Extract the (X, Y) coordinate from the center of the cell holding the provided text.  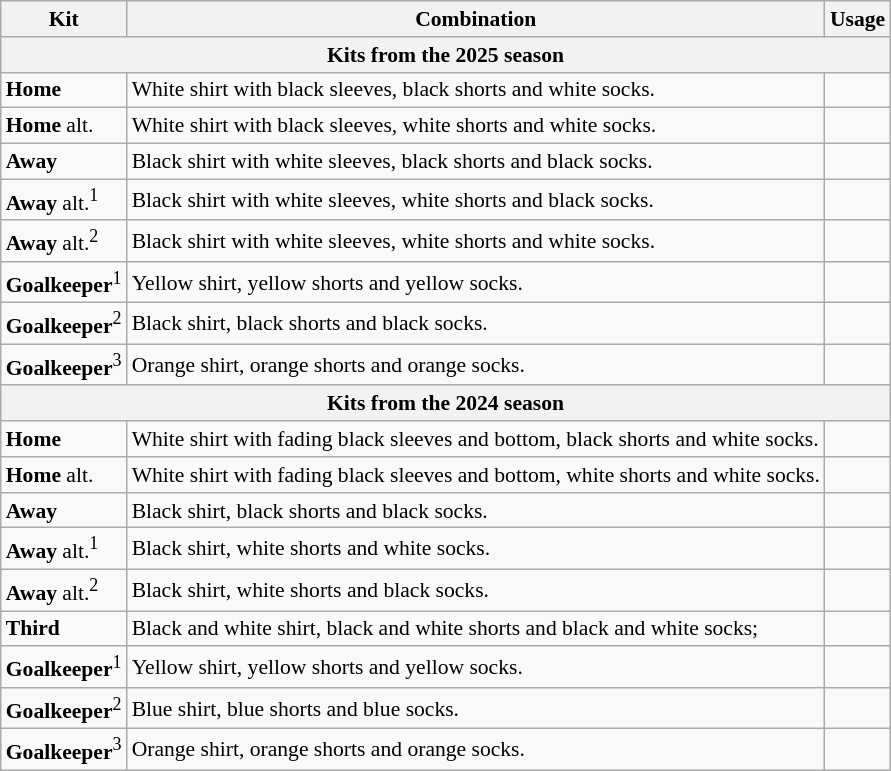
Black and white shirt, black and white shorts and black and white socks; (476, 629)
Black shirt with white sleeves, black shorts and black socks. (476, 162)
Kits from the 2025 season (446, 55)
White shirt with black sleeves, black shorts and white socks. (476, 90)
White shirt with fading black sleeves and bottom, black shorts and white socks. (476, 439)
Kit (64, 19)
White shirt with black sleeves, white shorts and white socks. (476, 126)
Black shirt, white shorts and white socks. (476, 548)
Blue shirt, blue shorts and blue socks. (476, 708)
Usage (858, 19)
White shirt with fading black sleeves and bottom, white shorts and white socks. (476, 475)
Combination (476, 19)
Third (64, 629)
Black shirt, white shorts and black socks. (476, 590)
Kits from the 2024 season (446, 404)
Black shirt with white sleeves, white shorts and black socks. (476, 200)
Black shirt with white sleeves, white shorts and white socks. (476, 242)
